Return the [X, Y] coordinate for the center point of the cell that contains the specified text.  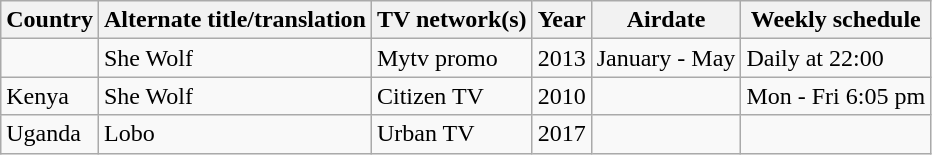
Country [50, 20]
Lobo [234, 134]
January - May [666, 58]
2017 [562, 134]
Airdate [666, 20]
Alternate title/translation [234, 20]
Daily at 22:00 [836, 58]
Urban TV [452, 134]
TV network(s) [452, 20]
2010 [562, 96]
Citizen TV [452, 96]
2013 [562, 58]
Uganda [50, 134]
Year [562, 20]
Mon - Fri 6:05 pm [836, 96]
Weekly schedule [836, 20]
Kenya [50, 96]
Mytv promo [452, 58]
